Return (X, Y) of the center of cell containing provided text 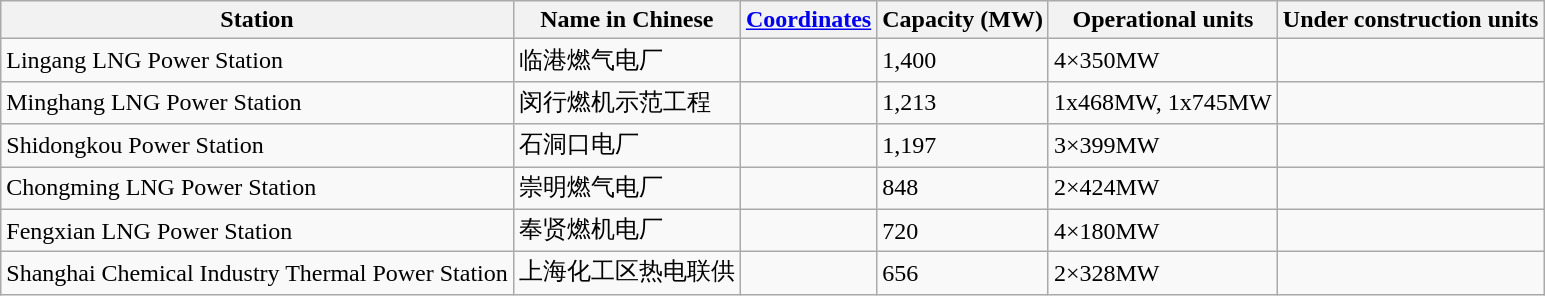
Under construction units (1410, 20)
闵行燃机示范工程 (626, 102)
Minghang LNG Power Station (258, 102)
Station (258, 20)
临港燃气电厂 (626, 60)
1x468MW, 1x745MW (1162, 102)
Lingang LNG Power Station (258, 60)
崇明燃气电厂 (626, 188)
石洞口电厂 (626, 146)
Name in Chinese (626, 20)
Operational units (1162, 20)
1,213 (963, 102)
4×350MW (1162, 60)
Coordinates (808, 20)
848 (963, 188)
3×399MW (1162, 146)
上海化工区热电联供 (626, 274)
Capacity (MW) (963, 20)
Shanghai Chemical Industry Thermal Power Station (258, 274)
Shidongkou Power Station (258, 146)
Fengxian LNG Power Station (258, 230)
2×328MW (1162, 274)
1,400 (963, 60)
720 (963, 230)
2×424MW (1162, 188)
1,197 (963, 146)
Chongming LNG Power Station (258, 188)
奉贤燃机电厂 (626, 230)
656 (963, 274)
4×180MW (1162, 230)
